Identify which cell holds the provided text, then report its (x, y) central coordinate. 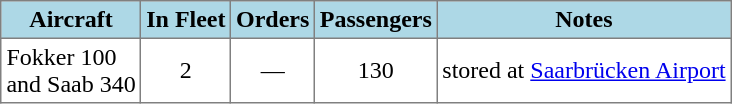
Notes (584, 20)
stored at Saarbrücken Airport (584, 70)
130 (376, 70)
Aircraft (71, 20)
Fokker 100and Saab 340 (71, 70)
2 (186, 70)
Passengers (376, 20)
Orders (273, 20)
— (273, 70)
In Fleet (186, 20)
